Find where the given text appears and provide that cell's center as [x, y] coordinate. 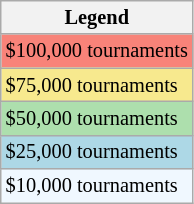
$10,000 tournaments [97, 186]
$75,000 tournaments [97, 85]
$100,000 tournaments [97, 51]
$50,000 tournaments [97, 118]
$25,000 tournaments [97, 152]
Legend [97, 17]
